From the cell containing the given text, extract its center point as (x, y) coordinate. 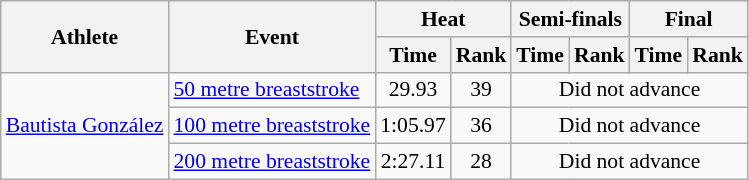
29.93 (412, 90)
Event (272, 36)
200 metre breaststroke (272, 162)
Bautista González (85, 126)
50 metre breaststroke (272, 90)
Heat (443, 19)
39 (482, 90)
36 (482, 126)
Semi-finals (570, 19)
2:27.11 (412, 162)
Final (689, 19)
28 (482, 162)
1:05.97 (412, 126)
Athlete (85, 36)
100 metre breaststroke (272, 126)
